Search for the cell housing the specified text and yield its [x, y] center coordinate. 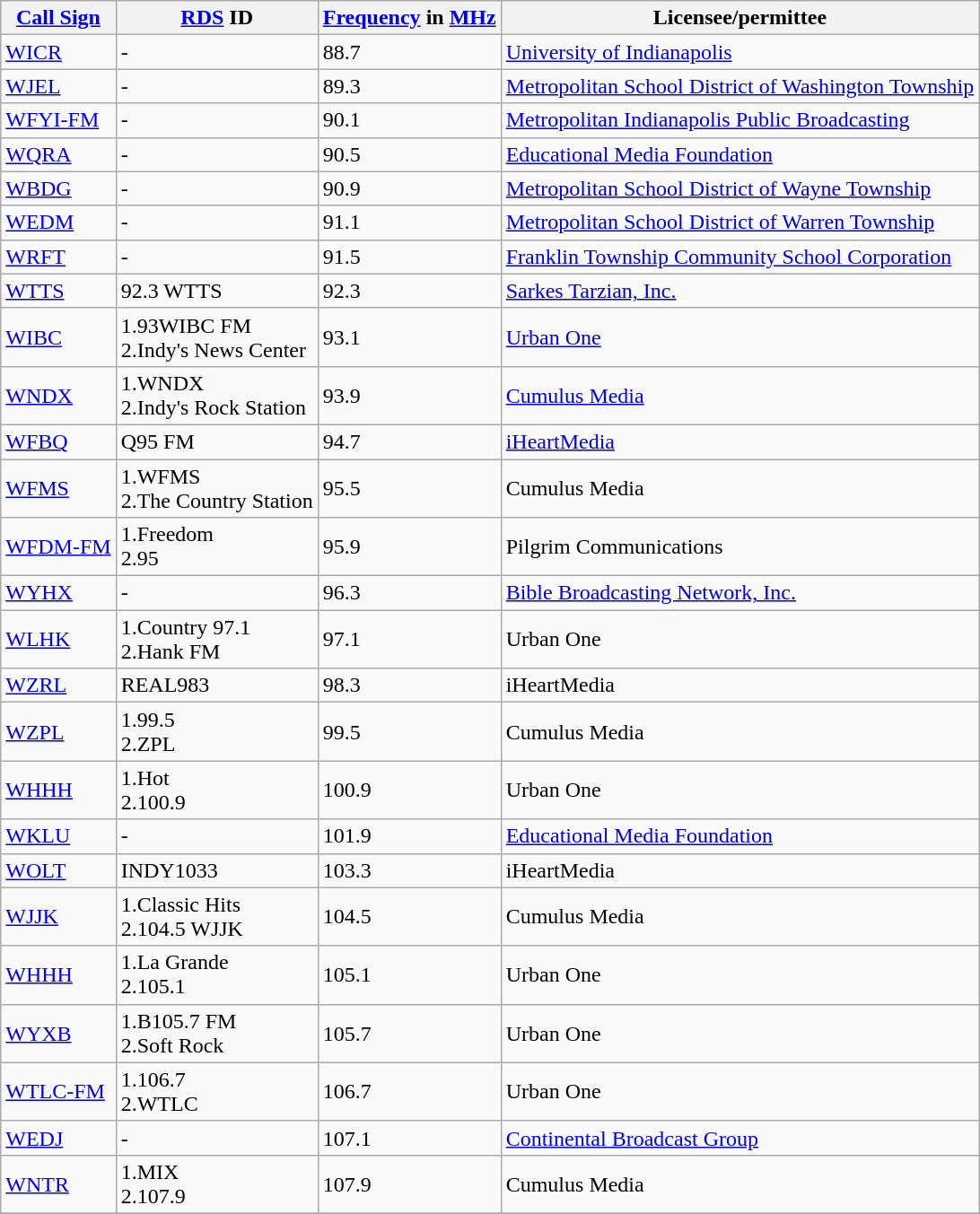
97.1 [409, 639]
1.WFMS 2.The Country Station [217, 488]
90.9 [409, 188]
104.5 [409, 917]
90.1 [409, 120]
1.106.7 2.WTLC [217, 1091]
WZRL [58, 686]
88.7 [409, 52]
105.1 [409, 974]
1.B105.7 FM 2.Soft Rock [217, 1034]
1.WNDX 2.Indy's Rock Station [217, 395]
96.3 [409, 593]
94.7 [409, 441]
98.3 [409, 686]
107.9 [409, 1184]
99.5 [409, 732]
Metropolitan Indianapolis Public Broadcasting [739, 120]
Frequency in MHz [409, 18]
Metropolitan School District of Wayne Township [739, 188]
University of Indianapolis [739, 52]
WBDG [58, 188]
92.3 [409, 291]
107.1 [409, 1138]
Licensee/permittee [739, 18]
WFYI-FM [58, 120]
WFDM-FM [58, 547]
93.1 [409, 337]
93.9 [409, 395]
101.9 [409, 836]
1.Classic Hits 2.104.5 WJJK [217, 917]
Pilgrim Communications [739, 547]
Franklin Township Community School Corporation [739, 257]
103.3 [409, 870]
91.1 [409, 223]
WFBQ [58, 441]
1.99.5 2.ZPL [217, 732]
90.5 [409, 154]
WZPL [58, 732]
Call Sign [58, 18]
1.Hot 2.100.9 [217, 790]
WKLU [58, 836]
WJJK [58, 917]
Metropolitan School District of Warren Township [739, 223]
WTLC-FM [58, 1091]
1.93WIBC FM 2.Indy's News Center [217, 337]
WJEL [58, 86]
WFMS [58, 488]
100.9 [409, 790]
WYXB [58, 1034]
1.Country 97.1 2.Hank FM [217, 639]
89.3 [409, 86]
105.7 [409, 1034]
Bible Broadcasting Network, Inc. [739, 593]
Continental Broadcast Group [739, 1138]
WIBC [58, 337]
WICR [58, 52]
WQRA [58, 154]
Metropolitan School District of Washington Township [739, 86]
Q95 FM [217, 441]
WEDM [58, 223]
1.Freedom 2.95 [217, 547]
1.La Grande 2.105.1 [217, 974]
INDY1033 [217, 870]
WLHK [58, 639]
92.3 WTTS [217, 291]
WOLT [58, 870]
WTTS [58, 291]
REAL983 [217, 686]
106.7 [409, 1091]
WEDJ [58, 1138]
WRFT [58, 257]
Sarkes Tarzian, Inc. [739, 291]
WNDX [58, 395]
95.5 [409, 488]
WYHX [58, 593]
WNTR [58, 1184]
95.9 [409, 547]
91.5 [409, 257]
1.MIX 2.107.9 [217, 1184]
RDS ID [217, 18]
